Capture the cell that displays the provided text and extract its (X, Y) central coordinate. 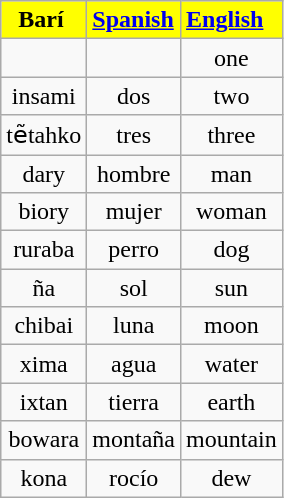
sun (232, 288)
mujer (134, 212)
tres (134, 135)
dog (232, 250)
xima (44, 364)
ña (44, 288)
tierra (134, 402)
agua (134, 364)
biory (44, 212)
tẽtahko (44, 135)
chibai (44, 326)
one (232, 58)
perro (134, 250)
English (232, 20)
hombre (134, 173)
insami (44, 96)
sol (134, 288)
three (232, 135)
woman (232, 212)
dary (44, 173)
montaña (134, 440)
two (232, 96)
rocío (134, 478)
dew (232, 478)
dos (134, 96)
earth (232, 402)
moon (232, 326)
luna (134, 326)
Spanish (134, 20)
man (232, 173)
ixtan (44, 402)
water (232, 364)
kona (44, 478)
bowara (44, 440)
ruraba (44, 250)
mountain (232, 440)
Barí (44, 20)
